Output the [x, y] coordinate of the center of the cell containing the given text.  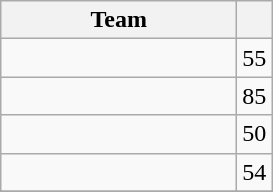
54 [254, 172]
55 [254, 58]
50 [254, 134]
Team [119, 20]
85 [254, 96]
